Return (x, y) of the center of cell containing provided text 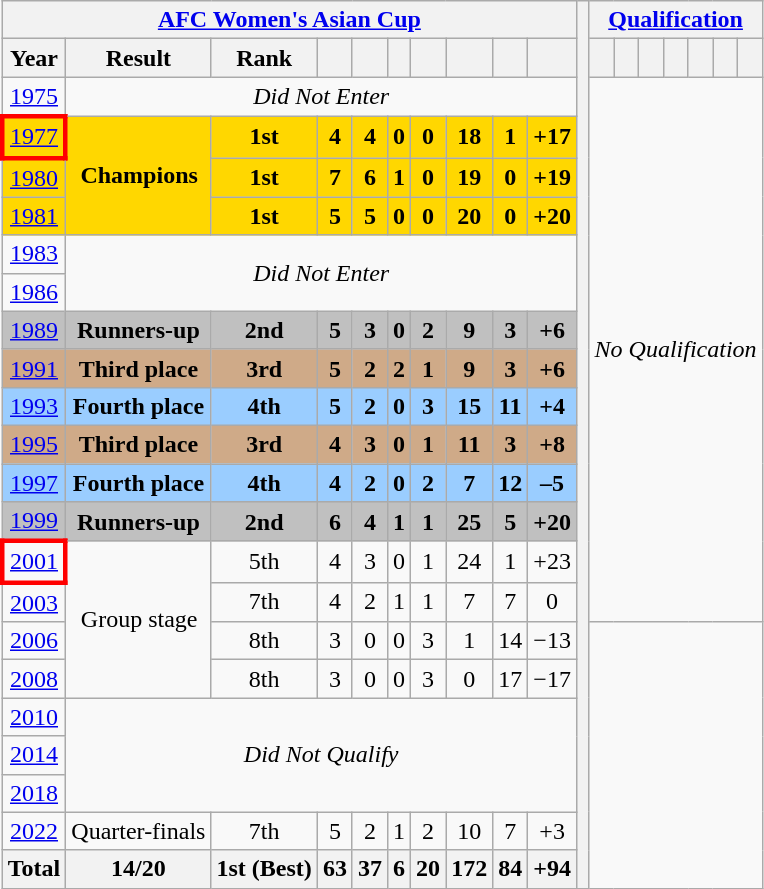
10 (470, 831)
2022 (34, 831)
2010 (34, 717)
+4 (552, 406)
15 (470, 406)
24 (470, 562)
No Qualification (676, 350)
19 (470, 178)
Quarter-finals (138, 831)
1975 (34, 97)
+94 (552, 869)
2018 (34, 793)
1986 (34, 292)
25 (470, 522)
1991 (34, 368)
14/20 (138, 869)
17 (510, 679)
1983 (34, 254)
18 (470, 136)
1989 (34, 330)
1st (Best) (264, 869)
+19 (552, 178)
1980 (34, 178)
Qualification (676, 20)
1993 (34, 406)
AFC Women's Asian Cup (289, 20)
Did Not Qualify (322, 755)
+3 (552, 831)
5th (264, 562)
Total (34, 869)
2008 (34, 679)
2014 (34, 755)
Year (34, 58)
1997 (34, 483)
+8 (552, 444)
84 (510, 869)
−13 (552, 641)
14 (510, 641)
–5 (552, 483)
1995 (34, 444)
37 (370, 869)
Rank (264, 58)
2003 (34, 602)
63 (334, 869)
172 (470, 869)
Champions (138, 176)
Group stage (138, 620)
12 (510, 483)
1999 (34, 522)
+23 (552, 562)
2006 (34, 641)
1977 (34, 136)
Result (138, 58)
−17 (552, 679)
2001 (34, 562)
+17 (552, 136)
1981 (34, 216)
